Locate the cell with the specified text and output its (x, y) center coordinate. 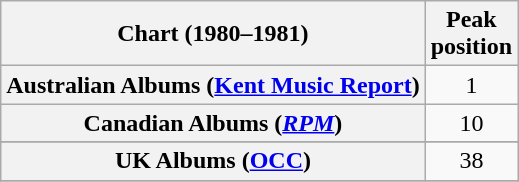
Australian Albums (Kent Music Report) (213, 85)
Canadian Albums (RPM) (213, 123)
UK Albums (OCC) (213, 161)
38 (471, 161)
Chart (1980–1981) (213, 34)
Peakposition (471, 34)
10 (471, 123)
1 (471, 85)
